Locate the cell with the specified text and output its [X, Y] center coordinate. 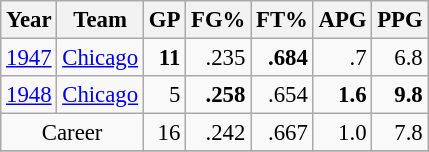
6.8 [400, 58]
1.0 [342, 133]
1947 [29, 58]
FG% [218, 20]
.242 [218, 133]
.684 [282, 58]
16 [164, 133]
11 [164, 58]
7.8 [400, 133]
.654 [282, 95]
.235 [218, 58]
GP [164, 20]
Team [100, 20]
5 [164, 95]
1.6 [342, 95]
Year [29, 20]
.667 [282, 133]
Career [72, 133]
1948 [29, 95]
APG [342, 20]
.7 [342, 58]
9.8 [400, 95]
PPG [400, 20]
FT% [282, 20]
.258 [218, 95]
